Output the [X, Y] coordinate of the center of the cell containing the given text.  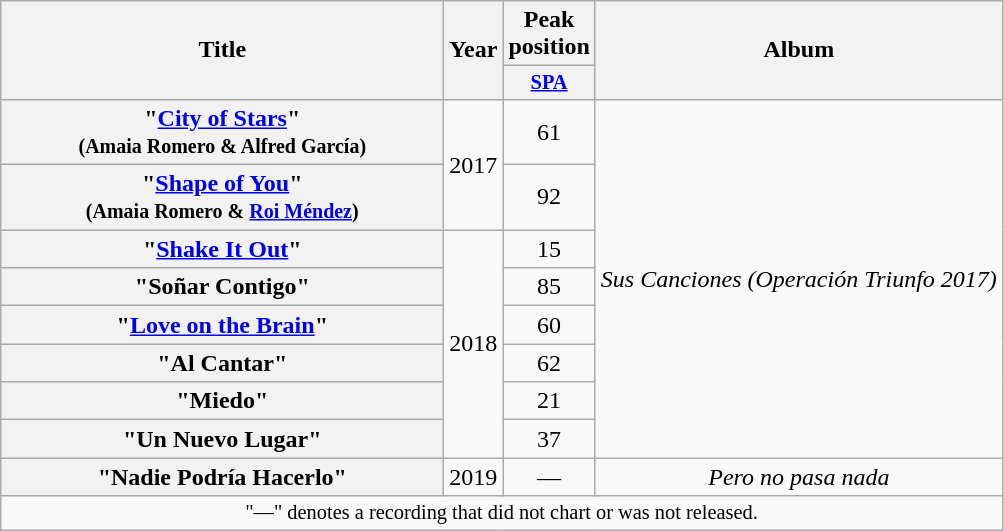
21 [549, 401]
92 [549, 198]
"Shake It Out" [222, 249]
SPA [549, 83]
"—" denotes a recording that did not chart or was not released. [502, 513]
Title [222, 50]
2018 [474, 344]
2019 [474, 477]
"Shape of You"(Amaia Romero & Roi Méndez) [222, 198]
15 [549, 249]
"Un Nuevo Lugar" [222, 439]
"Nadie Podría Hacerlo" [222, 477]
Year [474, 50]
60 [549, 325]
— [549, 477]
"Miedo" [222, 401]
"Soñar Contigo" [222, 287]
62 [549, 363]
Sus Canciones (Operación Triunfo 2017) [798, 278]
Pero no pasa nada [798, 477]
"Al Cantar" [222, 363]
61 [549, 132]
"Love on the Brain" [222, 325]
85 [549, 287]
2017 [474, 164]
Peak position [549, 34]
Album [798, 50]
37 [549, 439]
"City of Stars"(Amaia Romero & Alfred García) [222, 132]
